Capture the cell that displays the provided text and extract its (x, y) central coordinate. 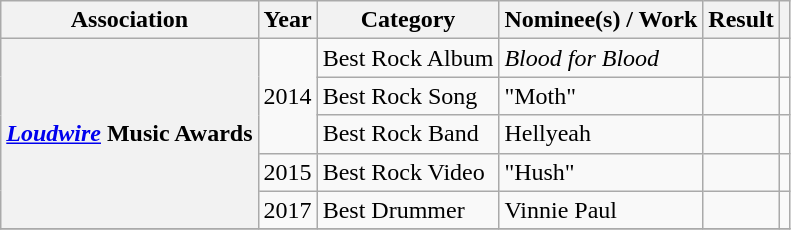
Nominee(s) / Work (601, 20)
Best Rock Album (408, 58)
Association (130, 20)
Loudwire Music Awards (130, 134)
"Moth" (601, 96)
Best Rock Video (408, 172)
Category (408, 20)
Best Rock Band (408, 134)
2014 (288, 96)
2015 (288, 172)
Best Rock Song (408, 96)
Year (288, 20)
Hellyeah (601, 134)
Vinnie Paul (601, 210)
"Hush" (601, 172)
Blood for Blood (601, 58)
Best Drummer (408, 210)
2017 (288, 210)
Result (741, 20)
